Detect which cell encompasses the target text, then output its (X, Y) center coordinate. 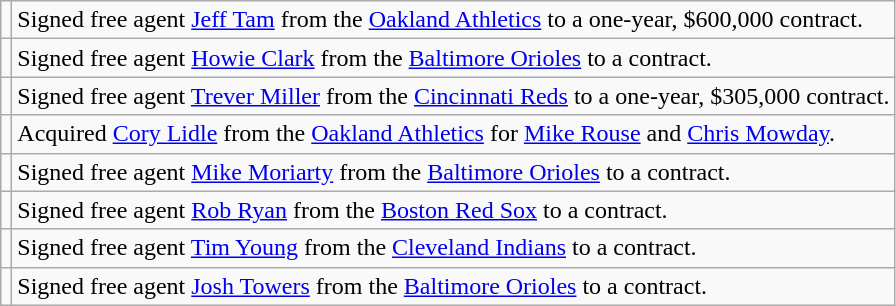
Signed free agent Jeff Tam from the Oakland Athletics to a one-year, $600,000 contract. (454, 20)
Signed free agent Josh Towers from the Baltimore Orioles to a contract. (454, 286)
Signed free agent Rob Ryan from the Boston Red Sox to a contract. (454, 210)
Signed free agent Mike Moriarty from the Baltimore Orioles to a contract. (454, 172)
Signed free agent Howie Clark from the Baltimore Orioles to a contract. (454, 58)
Signed free agent Trever Miller from the Cincinnati Reds to a one-year, $305,000 contract. (454, 96)
Signed free agent Tim Young from the Cleveland Indians to a contract. (454, 248)
Acquired Cory Lidle from the Oakland Athletics for Mike Rouse and Chris Mowday. (454, 134)
